From the cell containing the given text, extract its center point as [X, Y] coordinate. 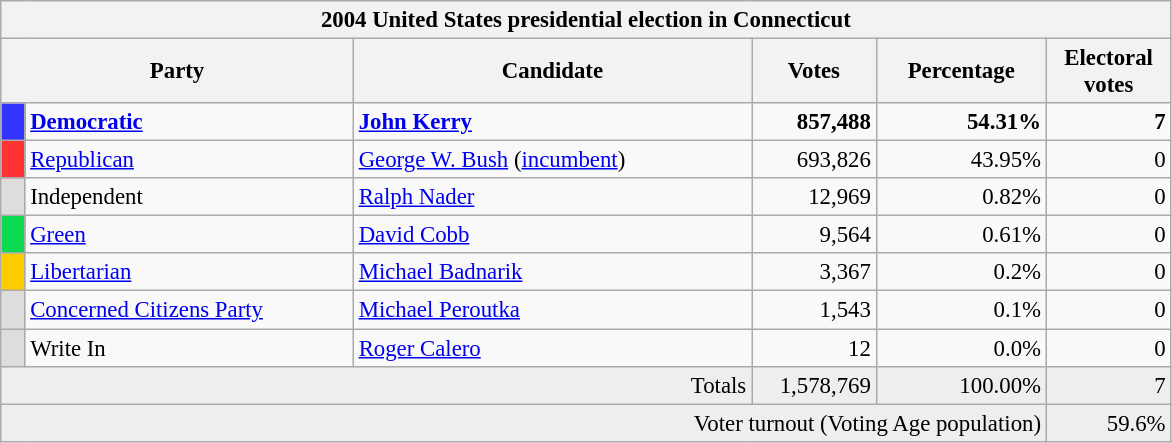
Republican [189, 160]
Michael Badnarik [552, 273]
Libertarian [189, 273]
3,367 [814, 273]
Independent [189, 197]
1,543 [814, 310]
Ralph Nader [552, 197]
12 [814, 348]
Electoral votes [1108, 72]
Percentage [961, 72]
Roger Calero [552, 348]
Write In [189, 348]
Candidate [552, 72]
12,969 [814, 197]
1,578,769 [814, 385]
0.0% [961, 348]
693,826 [814, 160]
Green [189, 235]
David Cobb [552, 235]
59.6% [1108, 423]
Party [178, 72]
Totals [376, 385]
0.82% [961, 197]
Voter turnout (Voting Age population) [524, 423]
2004 United States presidential election in Connecticut [586, 20]
Democratic [189, 122]
George W. Bush (incumbent) [552, 160]
Concerned Citizens Party [189, 310]
100.00% [961, 385]
43.95% [961, 160]
0.61% [961, 235]
Votes [814, 72]
857,488 [814, 122]
9,564 [814, 235]
John Kerry [552, 122]
Michael Peroutka [552, 310]
54.31% [961, 122]
0.2% [961, 273]
0.1% [961, 310]
